Output the [X, Y] coordinate of the center of the cell containing the given text.  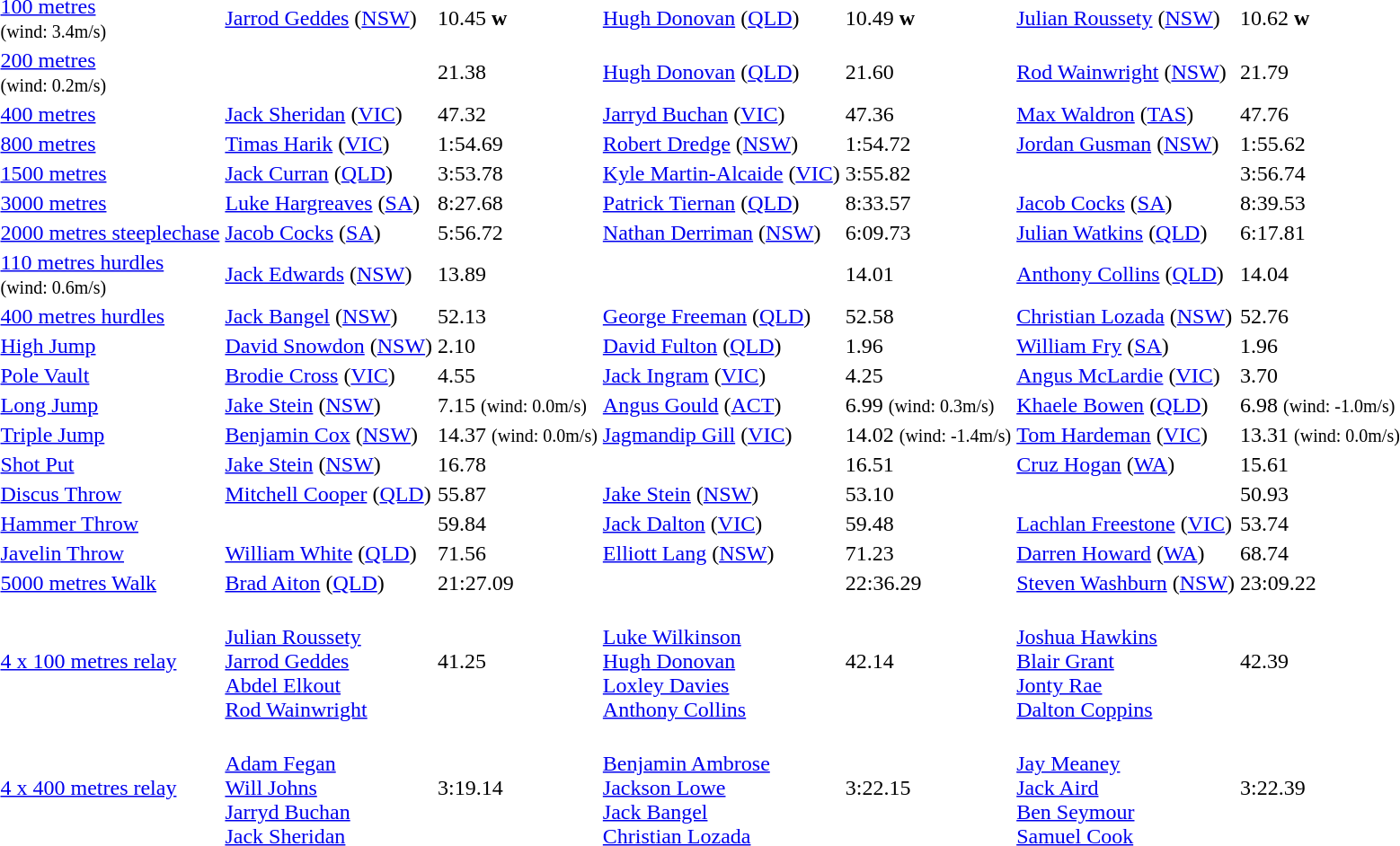
Darren Howard (WA) [1126, 553]
16.51 [927, 464]
Jarryd Buchan (VIC) [721, 114]
Jordan Gusman (NSW) [1126, 144]
6.99 (wind: 0.3m/s) [927, 405]
6:09.73 [927, 233]
Lachlan Freestone (VIC) [1126, 524]
Mitchell Cooper (QLD) [329, 494]
Joshua Hawkins Blair Grant Jonty Rae Dalton Coppins [1126, 661]
8:27.68 [518, 203]
Julian Roussety Jarrod Geddes Abdel Elkout Rod Wainwright [329, 661]
1:54.72 [927, 144]
David Snowdon (NSW) [329, 346]
Kyle Martin-Alcaide (VIC) [721, 173]
Max Waldron (TAS) [1126, 114]
William Fry (SA) [1126, 346]
5:56.72 [518, 233]
21.38 [518, 72]
Nathan Derriman (NSW) [721, 233]
Jagmandip Gill (VIC) [721, 435]
59.84 [518, 524]
Jack Curran (QLD) [329, 173]
13.89 [518, 275]
William White (QLD) [329, 553]
Brad Aiton (QLD) [329, 583]
14.37 (wind: 0.0m/s) [518, 435]
22:36.29 [927, 583]
David Fulton (QLD) [721, 346]
Luke Wilkinson Hugh Donovan Loxley Davies Anthony Collins [721, 661]
71.56 [518, 553]
Khaele Bowen (QLD) [1126, 405]
47.36 [927, 114]
Benjamin Cox (NSW) [329, 435]
53.10 [927, 494]
Patrick Tiernan (QLD) [721, 203]
Jack Dalton (VIC) [721, 524]
41.25 [518, 661]
Rod Wainwright (NSW) [1126, 72]
16.78 [518, 464]
71.23 [927, 553]
21:27.09 [518, 583]
Timas Harik (VIC) [329, 144]
Anthony Collins (QLD) [1126, 275]
52.58 [927, 316]
George Freeman (QLD) [721, 316]
3:55.82 [927, 173]
Angus McLardie (VIC) [1126, 375]
8:33.57 [927, 203]
Jack Ingram (VIC) [721, 375]
42.14 [927, 661]
Cruz Hogan (WA) [1126, 464]
55.87 [518, 494]
52.13 [518, 316]
2.10 [518, 346]
Brodie Cross (VIC) [329, 375]
Jack Bangel (NSW) [329, 316]
1:54.69 [518, 144]
Jack Edwards (NSW) [329, 275]
3:53.78 [518, 173]
4.25 [927, 375]
Robert Dredge (NSW) [721, 144]
1.96 [927, 346]
47.32 [518, 114]
59.48 [927, 524]
Luke Hargreaves (SA) [329, 203]
Jack Sheridan (VIC) [329, 114]
7.15 (wind: 0.0m/s) [518, 405]
21.60 [927, 72]
14.02 (wind: -1.4m/s) [927, 435]
4.55 [518, 375]
Hugh Donovan (QLD) [721, 72]
Steven Washburn (NSW) [1126, 583]
14.01 [927, 275]
Christian Lozada (NSW) [1126, 316]
Julian Watkins (QLD) [1126, 233]
Tom Hardeman (VIC) [1126, 435]
Angus Gould (ACT) [721, 405]
Elliott Lang (NSW) [721, 553]
